For the text-containing cell, return its midpoint in [X, Y] coordinate format. 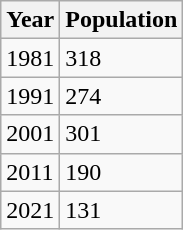
274 [122, 96]
2021 [30, 210]
1991 [30, 96]
301 [122, 134]
2011 [30, 172]
131 [122, 210]
318 [122, 58]
190 [122, 172]
2001 [30, 134]
Population [122, 20]
1981 [30, 58]
Year [30, 20]
